Output the (x, y) coordinate of the center of the cell containing the given text.  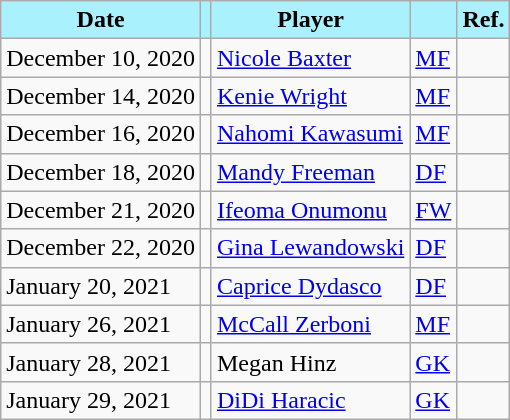
December 14, 2020 (101, 96)
January 29, 2021 (101, 400)
December 21, 2020 (101, 210)
January 26, 2021 (101, 324)
Nahomi Kawasumi (310, 134)
Ifeoma Onumonu (310, 210)
January 20, 2021 (101, 286)
Mandy Freeman (310, 172)
December 10, 2020 (101, 58)
Megan Hinz (310, 362)
January 28, 2021 (101, 362)
McCall Zerboni (310, 324)
December 16, 2020 (101, 134)
Player (310, 20)
Kenie Wright (310, 96)
December 22, 2020 (101, 248)
Gina Lewandowski (310, 248)
FW (434, 210)
December 18, 2020 (101, 172)
Ref. (484, 20)
Date (101, 20)
Caprice Dydasco (310, 286)
Nicole Baxter (310, 58)
DiDi Haracic (310, 400)
